Search for the cell housing the specified text and yield its (x, y) center coordinate. 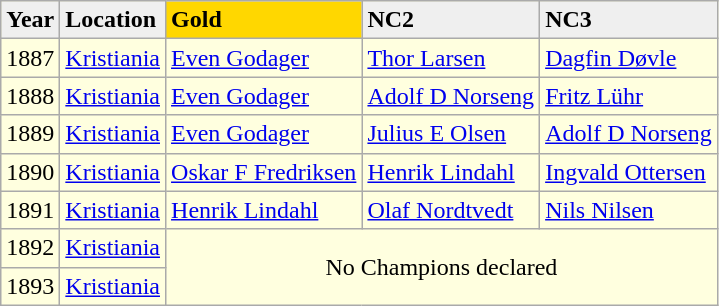
1891 (30, 210)
NC2 (451, 20)
Location (113, 20)
1888 (30, 96)
1887 (30, 58)
1890 (30, 172)
Oskar F Fredriksen (264, 172)
Fritz Lühr (629, 96)
Gold (264, 20)
Ingvald Ottersen (629, 172)
Olaf Nordtvedt (451, 210)
Year (30, 20)
Julius E Olsen (451, 134)
NC3 (629, 20)
No Champions declared (442, 267)
Dagfin Døvle (629, 58)
Nils Nilsen (629, 210)
1889 (30, 134)
1893 (30, 286)
Thor Larsen (451, 58)
1892 (30, 248)
